Return the [X, Y] coordinate for the center point of the cell that contains the specified text.  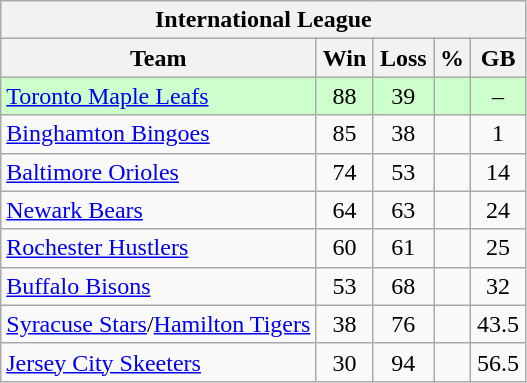
56.5 [498, 362]
24 [498, 210]
25 [498, 248]
94 [403, 362]
Baltimore Orioles [158, 172]
International League [264, 20]
1 [498, 134]
43.5 [498, 324]
61 [403, 248]
Toronto Maple Leafs [158, 96]
Jersey City Skeeters [158, 362]
14 [498, 172]
Syracuse Stars/Hamilton Tigers [158, 324]
60 [344, 248]
Loss [403, 58]
GB [498, 58]
68 [403, 286]
63 [403, 210]
Binghamton Bingoes [158, 134]
85 [344, 134]
Rochester Hustlers [158, 248]
64 [344, 210]
Win [344, 58]
88 [344, 96]
30 [344, 362]
39 [403, 96]
Team [158, 58]
– [498, 96]
32 [498, 286]
74 [344, 172]
Buffalo Bisons [158, 286]
% [452, 58]
Newark Bears [158, 210]
76 [403, 324]
